From the cell containing the given text, extract its center point as [x, y] coordinate. 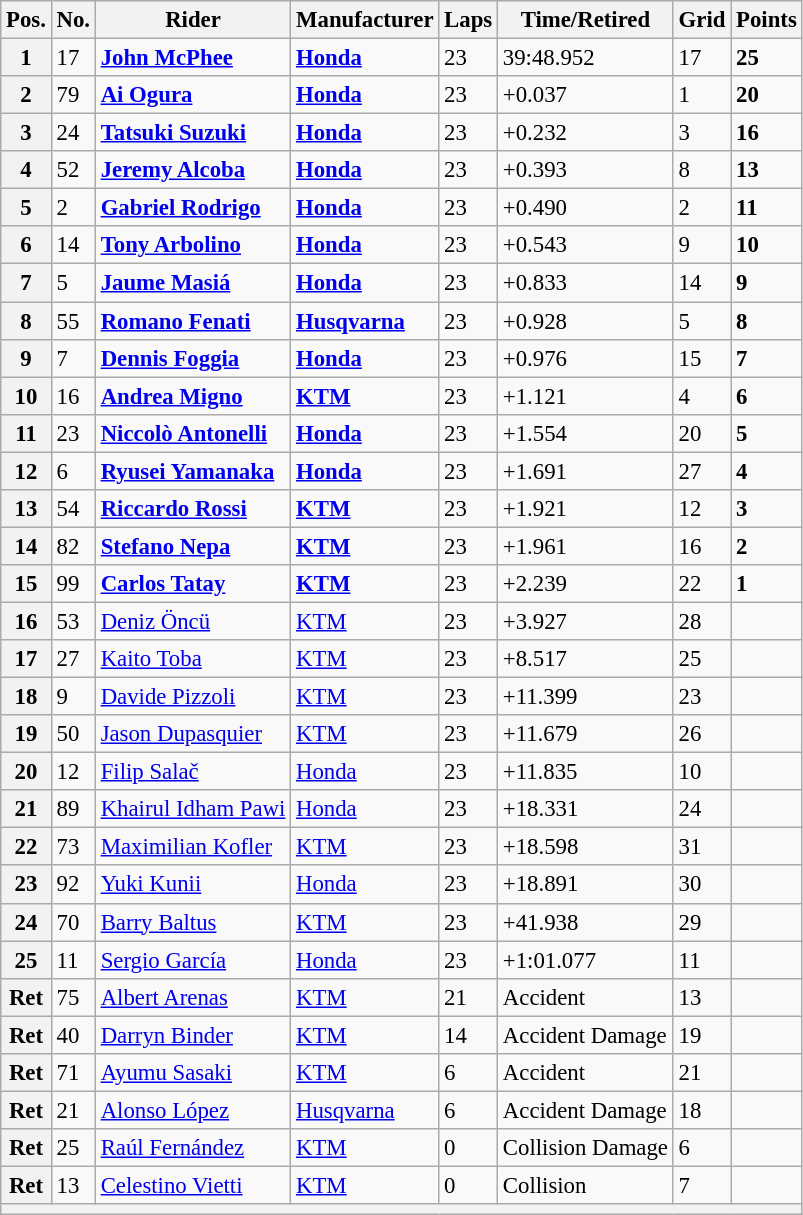
Carlos Tatay [192, 584]
75 [73, 997]
92 [73, 885]
+0.928 [586, 321]
54 [73, 509]
+18.891 [586, 885]
+1.121 [586, 396]
28 [702, 621]
Collision [586, 1185]
Deniz Öncü [192, 621]
Sergio García [192, 960]
Khairul Idham Pawi [192, 809]
31 [702, 847]
Alonso López [192, 1110]
+18.598 [586, 847]
+1.961 [586, 546]
+0.833 [586, 283]
Time/Retired [586, 20]
30 [702, 885]
+0.232 [586, 133]
+0.393 [586, 170]
Ai Ogura [192, 95]
Gabriel Rodrigo [192, 208]
82 [73, 546]
29 [702, 922]
+1.921 [586, 509]
79 [73, 95]
Albert Arenas [192, 997]
70 [73, 922]
+0.543 [586, 245]
Darryn Binder [192, 1035]
+11.399 [586, 697]
Ryusei Yamanaka [192, 471]
Points [766, 20]
Laps [468, 20]
39:48.952 [586, 58]
+1:01.077 [586, 960]
Riccardo Rossi [192, 509]
+41.938 [586, 922]
Jeremy Alcoba [192, 170]
Jaume Masiá [192, 283]
Manufacturer [365, 20]
71 [73, 1073]
Tatsuki Suzuki [192, 133]
Romano Fenati [192, 321]
+8.517 [586, 659]
Grid [702, 20]
99 [73, 584]
+11.835 [586, 772]
+1.554 [586, 433]
Stefano Nepa [192, 546]
+0.490 [586, 208]
Yuki Kunii [192, 885]
Rider [192, 20]
Raúl Fernández [192, 1148]
Maximilian Kofler [192, 847]
Andrea Migno [192, 396]
Ayumu Sasaki [192, 1073]
73 [73, 847]
Tony Arbolino [192, 245]
Filip Salač [192, 772]
+1.691 [586, 471]
Niccolò Antonelli [192, 433]
55 [73, 321]
+0.037 [586, 95]
+2.239 [586, 584]
Barry Baltus [192, 922]
89 [73, 809]
+0.976 [586, 358]
+3.927 [586, 621]
Celestino Vietti [192, 1185]
50 [73, 734]
Kaito Toba [192, 659]
+18.331 [586, 809]
Davide Pizzoli [192, 697]
+11.679 [586, 734]
No. [73, 20]
52 [73, 170]
John McPhee [192, 58]
53 [73, 621]
Dennis Foggia [192, 358]
Collision Damage [586, 1148]
Pos. [26, 20]
40 [73, 1035]
Jason Dupasquier [192, 734]
26 [702, 734]
